Determine the (X, Y) coordinate at the center of the cell enclosing the given text.  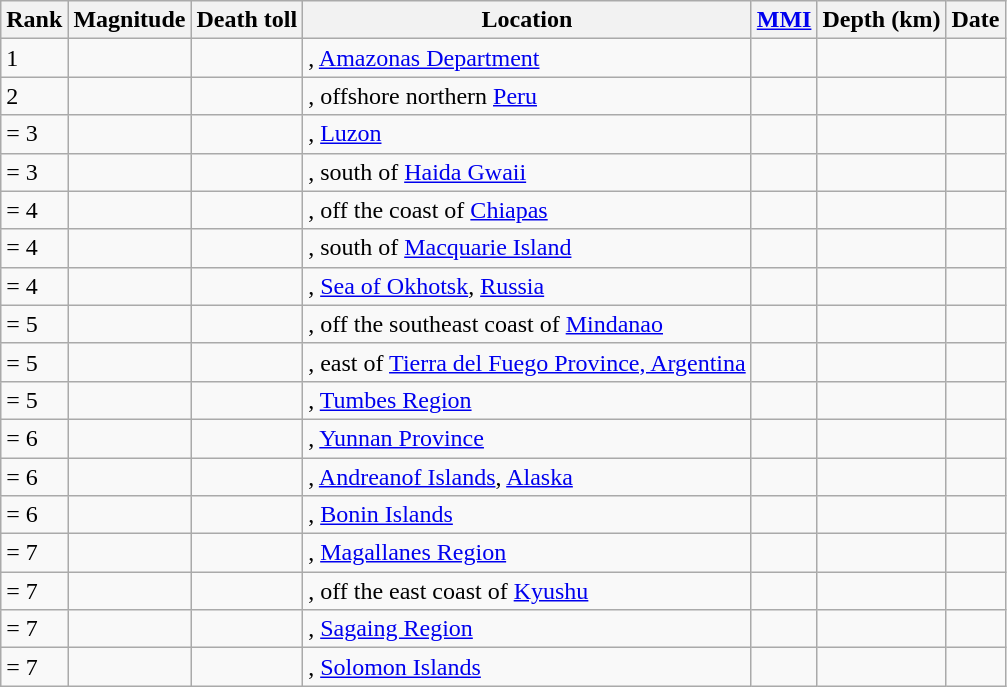
, Yunnan Province (528, 438)
, Magallanes Region (528, 553)
, off the east coast of Kyushu (528, 591)
Death toll (247, 20)
, Luzon (528, 134)
, Sea of Okhotsk, Russia (528, 286)
, Bonin Islands (528, 515)
1 (34, 58)
MMI (784, 20)
, off the southeast coast of Mindanao (528, 324)
, south of Macquarie Island (528, 248)
, east of Tierra del Fuego Province, Argentina (528, 362)
, south of Haida Gwaii (528, 172)
Depth (km) (882, 20)
Rank (34, 20)
, Andreanof Islands, Alaska (528, 477)
2 (34, 96)
, Sagaing Region (528, 629)
Date (976, 20)
, off the coast of Chiapas (528, 210)
Magnitude (130, 20)
, Tumbes Region (528, 400)
Location (528, 20)
, Solomon Islands (528, 667)
, Amazonas Department (528, 58)
, offshore northern Peru (528, 96)
